Return (X, Y) of the center of cell containing provided text 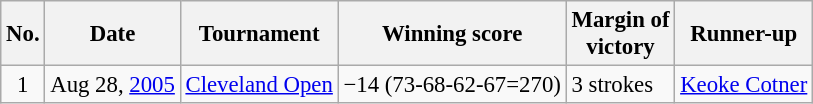
Tournament (259, 34)
Runner-up (744, 34)
3 strokes (620, 85)
No. (23, 34)
Winning score (452, 34)
Cleveland Open (259, 85)
Margin ofvictory (620, 34)
Keoke Cotner (744, 85)
−14 (73-68-62-67=270) (452, 85)
Date (112, 34)
1 (23, 85)
Aug 28, 2005 (112, 85)
